Return the (X, Y) coordinate for the center point of the cell that contains the specified text.  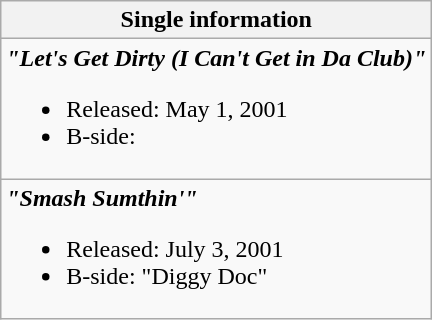
"Smash Sumthin'"Released: July 3, 2001B-side: "Diggy Doc" (216, 249)
Single information (216, 20)
"Let's Get Dirty (I Can't Get in Da Club)"Released: May 1, 2001B-side: (216, 109)
